Pinpoint the cell where the given text exists, returning its (X, Y) midpoint coordinate. 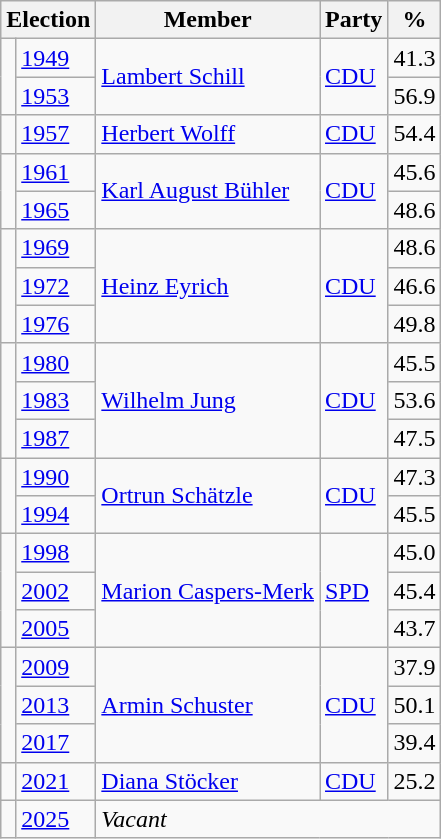
Diana Stöcker (208, 781)
1949 (56, 58)
1961 (56, 172)
Vacant (268, 819)
1983 (56, 400)
1976 (56, 324)
54.4 (414, 134)
Lambert Schill (208, 77)
Marion Caspers-Merk (208, 591)
50.1 (414, 705)
43.7 (414, 629)
SPD (354, 591)
Karl August Bühler (208, 191)
39.4 (414, 743)
2005 (56, 629)
2002 (56, 591)
2009 (56, 667)
1990 (56, 477)
45.6 (414, 172)
1994 (56, 515)
2025 (56, 819)
Member (208, 20)
41.3 (414, 58)
56.9 (414, 96)
1980 (56, 362)
Election (48, 20)
Heinz Eyrich (208, 286)
2021 (56, 781)
Ortrun Schätzle (208, 496)
1987 (56, 438)
Wilhelm Jung (208, 400)
49.8 (414, 324)
2017 (56, 743)
Herbert Wolff (208, 134)
45.4 (414, 591)
1972 (56, 286)
% (414, 20)
1953 (56, 96)
2013 (56, 705)
47.3 (414, 477)
1969 (56, 248)
1957 (56, 134)
25.2 (414, 781)
Armin Schuster (208, 705)
1965 (56, 210)
45.0 (414, 553)
47.5 (414, 438)
37.9 (414, 667)
53.6 (414, 400)
1998 (56, 553)
Party (354, 20)
46.6 (414, 286)
